Search for the cell housing the specified text and yield its [X, Y] center coordinate. 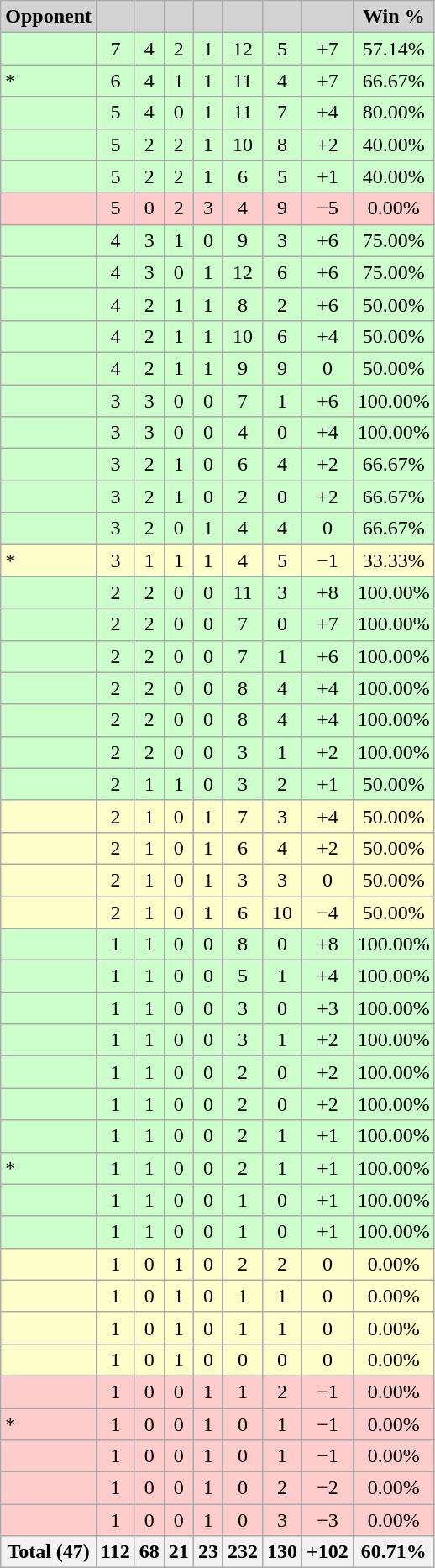
112 [116, 1552]
Win % [393, 17]
130 [282, 1552]
Opponent [49, 17]
68 [149, 1552]
33.33% [393, 560]
−2 [328, 1488]
−3 [328, 1520]
+3 [328, 1008]
232 [242, 1552]
23 [208, 1552]
Total (47) [49, 1552]
60.71% [393, 1552]
+102 [328, 1552]
57.14% [393, 49]
21 [178, 1552]
−4 [328, 912]
80.00% [393, 113]
−5 [328, 208]
